Return [x, y] of the center of cell containing provided text 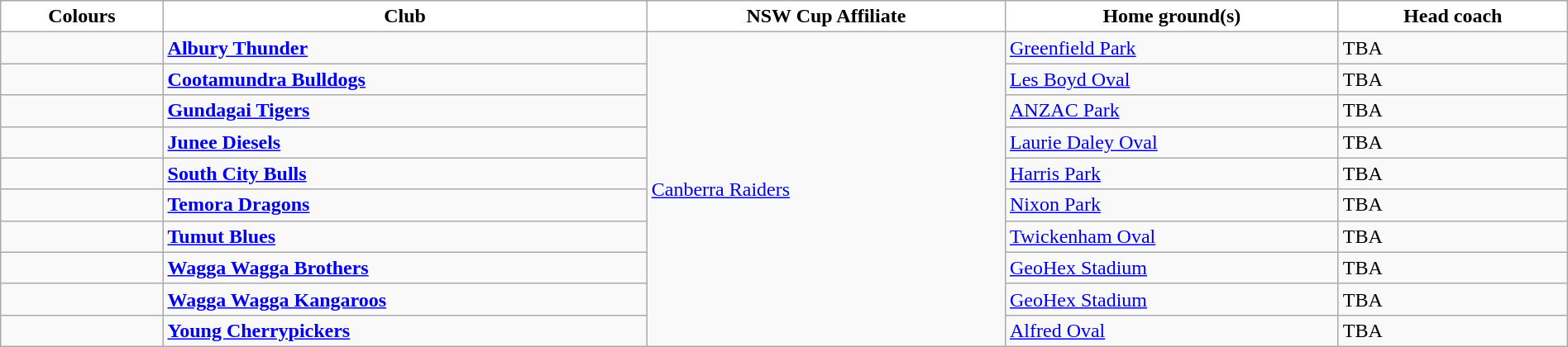
Alfred Oval [1171, 330]
Gundagai Tigers [405, 111]
South City Bulls [405, 173]
Nixon Park [1171, 205]
Wagga Wagga Kangaroos [405, 299]
NSW Cup Affiliate [825, 17]
Twickenham Oval [1171, 236]
Albury Thunder [405, 48]
ANZAC Park [1171, 111]
Home ground(s) [1171, 17]
Tumut Blues [405, 236]
Colours [82, 17]
Laurie Daley Oval [1171, 142]
Harris Park [1171, 173]
Club [405, 17]
Canberra Raiders [825, 190]
Head coach [1452, 17]
Junee Diesels [405, 142]
Les Boyd Oval [1171, 79]
Young Cherrypickers [405, 330]
Cootamundra Bulldogs [405, 79]
Greenfield Park [1171, 48]
Temora Dragons [405, 205]
Wagga Wagga Brothers [405, 268]
